Scan for the cell matching the given text and deliver its [x, y] coordinate at center. 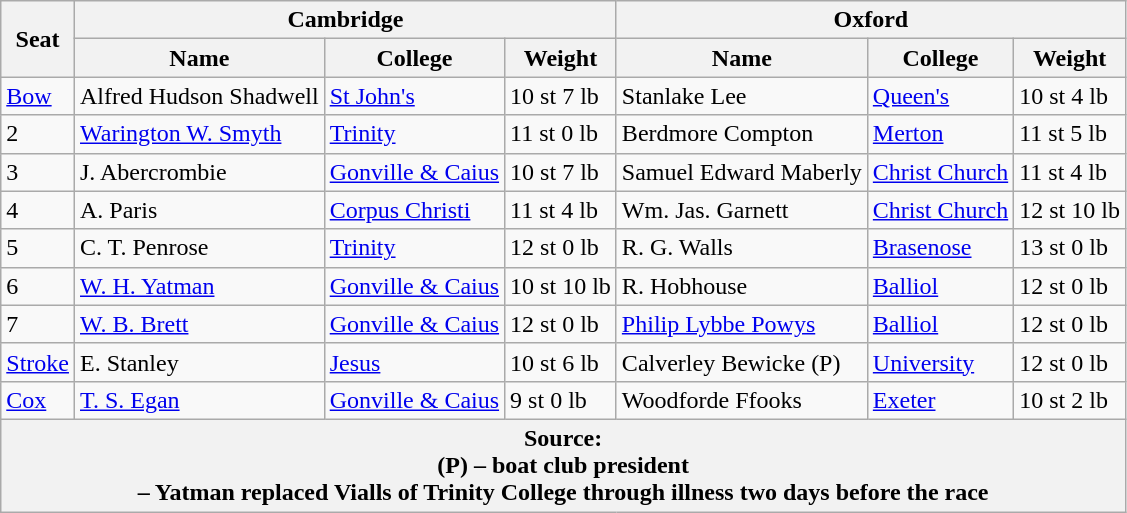
3 [38, 172]
12 st 10 lb [1070, 210]
11 st 0 lb [561, 134]
Exeter [940, 400]
Samuel Edward Maberly [742, 172]
Source:(P) – boat club president – Yatman replaced Vialls of Trinity College through illness two days before the race [564, 465]
10 st 2 lb [1070, 400]
Merton [940, 134]
W. B. Brett [199, 324]
Alfred Hudson Shadwell [199, 96]
10 st 4 lb [1070, 96]
R. G. Walls [742, 248]
Berdmore Compton [742, 134]
T. S. Egan [199, 400]
Woodforde Ffooks [742, 400]
A. Paris [199, 210]
St John's [414, 96]
Bow [38, 96]
10 st 6 lb [561, 362]
Warington W. Smyth [199, 134]
Oxford [870, 20]
2 [38, 134]
Queen's [940, 96]
9 st 0 lb [561, 400]
Jesus [414, 362]
Corpus Christi [414, 210]
Stroke [38, 362]
5 [38, 248]
R. Hobhouse [742, 286]
E. Stanley [199, 362]
C. T. Penrose [199, 248]
Seat [38, 39]
University [940, 362]
4 [38, 210]
Philip Lybbe Powys [742, 324]
Stanlake Lee [742, 96]
7 [38, 324]
W. H. Yatman [199, 286]
Calverley Bewicke (P) [742, 362]
10 st 10 lb [561, 286]
Wm. Jas. Garnett [742, 210]
6 [38, 286]
Cambridge [345, 20]
11 st 5 lb [1070, 134]
J. Abercrombie [199, 172]
13 st 0 lb [1070, 248]
Cox [38, 400]
Brasenose [940, 248]
